Determine the [X, Y] coordinate at the center of the cell enclosing the given text.  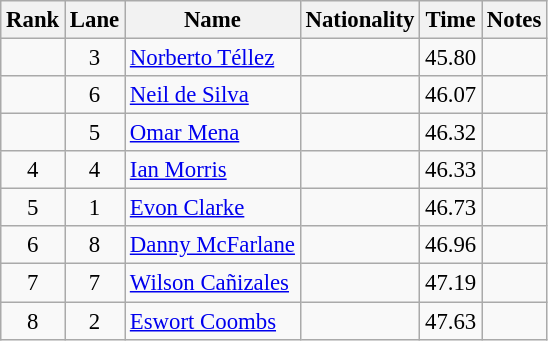
46.07 [451, 95]
45.80 [451, 58]
Name [213, 20]
2 [95, 321]
Ian Morris [213, 170]
Norberto Téllez [213, 58]
46.73 [451, 208]
46.33 [451, 170]
Rank [33, 20]
Eswort Coombs [213, 321]
3 [95, 58]
47.19 [451, 283]
Nationality [360, 20]
Time [451, 20]
Omar Mena [213, 133]
Evon Clarke [213, 208]
Danny McFarlane [213, 245]
Lane [95, 20]
47.63 [451, 321]
46.32 [451, 133]
Notes [514, 20]
46.96 [451, 245]
1 [95, 208]
Neil de Silva [213, 95]
Wilson Cañizales [213, 283]
